Determine the (X, Y) coordinate at the center of the cell enclosing the given text.  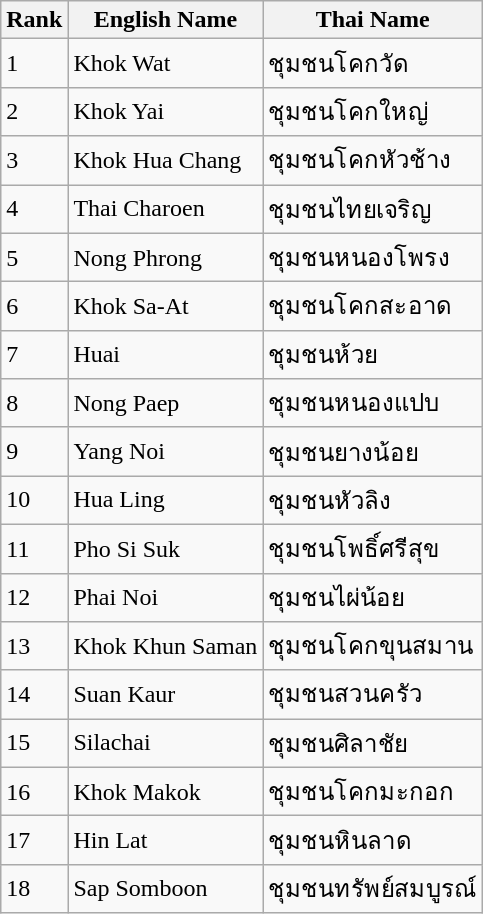
17 (34, 840)
15 (34, 744)
Khok Sa-At (166, 306)
Khok Khun Saman (166, 646)
16 (34, 792)
ชุมชนยางน้อย (373, 452)
ชุมชนโคกสะอาด (373, 306)
Hin Lat (166, 840)
ชุมชนไทยเจริญ (373, 208)
ชุมชนศิลาชัย (373, 744)
Nong Phrong (166, 258)
Pho Si Suk (166, 548)
ชุมชนโคกหัวช้าง (373, 160)
ชุมชนโคกวัด (373, 64)
English Name (166, 20)
ชุมชนโพธิ์ศรีสุข (373, 548)
6 (34, 306)
ชุมชนห้วย (373, 354)
Yang Noi (166, 452)
Silachai (166, 744)
Khok Makok (166, 792)
13 (34, 646)
Hua Ling (166, 500)
1 (34, 64)
Thai Charoen (166, 208)
9 (34, 452)
ชุมชนโคกมะกอก (373, 792)
4 (34, 208)
ชุมชนโคกใหญ่ (373, 112)
Rank (34, 20)
ชุมชนหินลาด (373, 840)
ชุมชนสวนครัว (373, 694)
ชุมชนทรัพย์สมบูรณ์ (373, 888)
ชุมชนไผ่น้อย (373, 598)
Khok Yai (166, 112)
3 (34, 160)
Thai Name (373, 20)
11 (34, 548)
2 (34, 112)
Huai (166, 354)
12 (34, 598)
Phai Noi (166, 598)
ชุมชนโคกขุนสมาน (373, 646)
14 (34, 694)
ชุมชนหัวลิง (373, 500)
Suan Kaur (166, 694)
Nong Paep (166, 404)
8 (34, 404)
5 (34, 258)
Sap Somboon (166, 888)
ชุมชนหนองแปบ (373, 404)
ชุมชนหนองโพรง (373, 258)
Khok Hua Chang (166, 160)
10 (34, 500)
7 (34, 354)
Khok Wat (166, 64)
18 (34, 888)
